For the text-containing cell, return its midpoint in [X, Y] coordinate format. 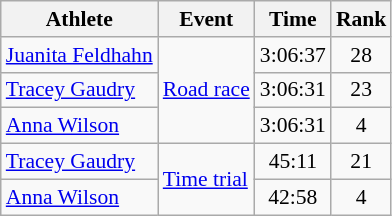
21 [362, 162]
Time [293, 19]
Rank [362, 19]
23 [362, 90]
Road race [206, 90]
28 [362, 55]
Athlete [80, 19]
42:58 [293, 197]
Time trial [206, 180]
45:11 [293, 162]
3:06:37 [293, 55]
Event [206, 19]
Juanita Feldhahn [80, 55]
